Extract the [X, Y] coordinate from the center of the cell holding the provided text.  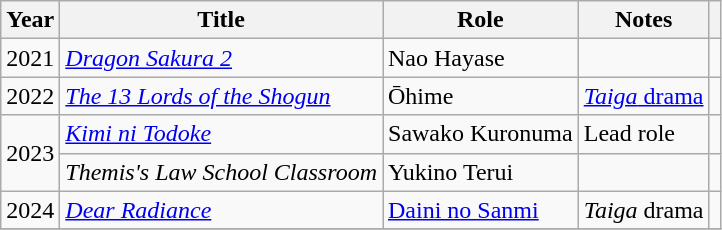
Lead role [644, 134]
2023 [30, 153]
2021 [30, 58]
Notes [644, 20]
Daini no Sanmi [480, 210]
Nao Hayase [480, 58]
Year [30, 20]
Yukino Terui [480, 172]
The 13 Lords of the Shogun [222, 96]
Themis's Law School Classroom [222, 172]
Dragon Sakura 2 [222, 58]
Dear Radiance [222, 210]
Ōhime [480, 96]
Kimi ni Todoke [222, 134]
2022 [30, 96]
Role [480, 20]
Title [222, 20]
2024 [30, 210]
Sawako Kuronuma [480, 134]
